Capture the cell that displays the provided text and extract its (X, Y) central coordinate. 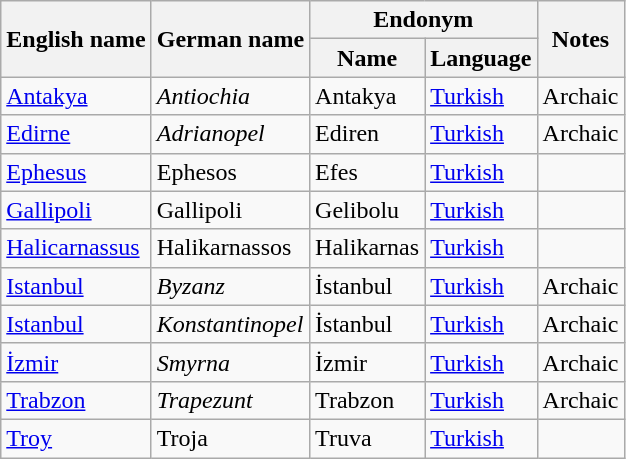
Edirne (76, 134)
Byzanz (230, 286)
Troy (76, 438)
Halicarnassus (76, 248)
Adrianopel (230, 134)
Ephesos (230, 172)
Antiochia (230, 96)
Smyrna (230, 362)
Efes (368, 172)
Ediren (368, 134)
English name (76, 39)
Notes (580, 39)
Halikarnas (368, 248)
Konstantinopel (230, 324)
Halikarnassos (230, 248)
Troja (230, 438)
Endonym (424, 20)
Truva (368, 438)
Language (481, 58)
Ephesus (76, 172)
Gelibolu (368, 210)
Trapezunt (230, 400)
Name (368, 58)
German name (230, 39)
